Identify which cell holds the provided text, then report its (x, y) central coordinate. 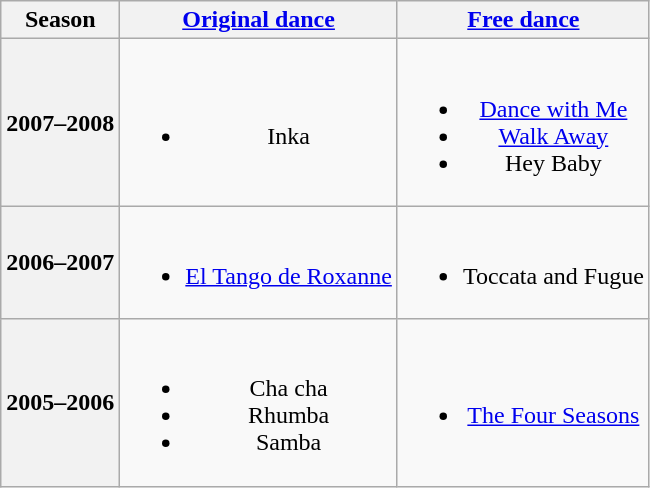
Inka (259, 122)
Season (60, 20)
El Tango de Roxanne (259, 262)
The Four Seasons (523, 402)
Original dance (259, 20)
2007–2008 (60, 122)
2006–2007 (60, 262)
2005–2006 (60, 402)
Cha chaRhumbaSamba (259, 402)
Toccata and Fugue (523, 262)
Dance with Me Walk Away Hey Baby (523, 122)
Free dance (523, 20)
